Determine the (X, Y) coordinate at the center of the cell enclosing the given text.  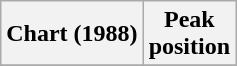
Peakposition (189, 34)
Chart (1988) (72, 34)
